Identify which cell holds the provided text, then report its [x, y] central coordinate. 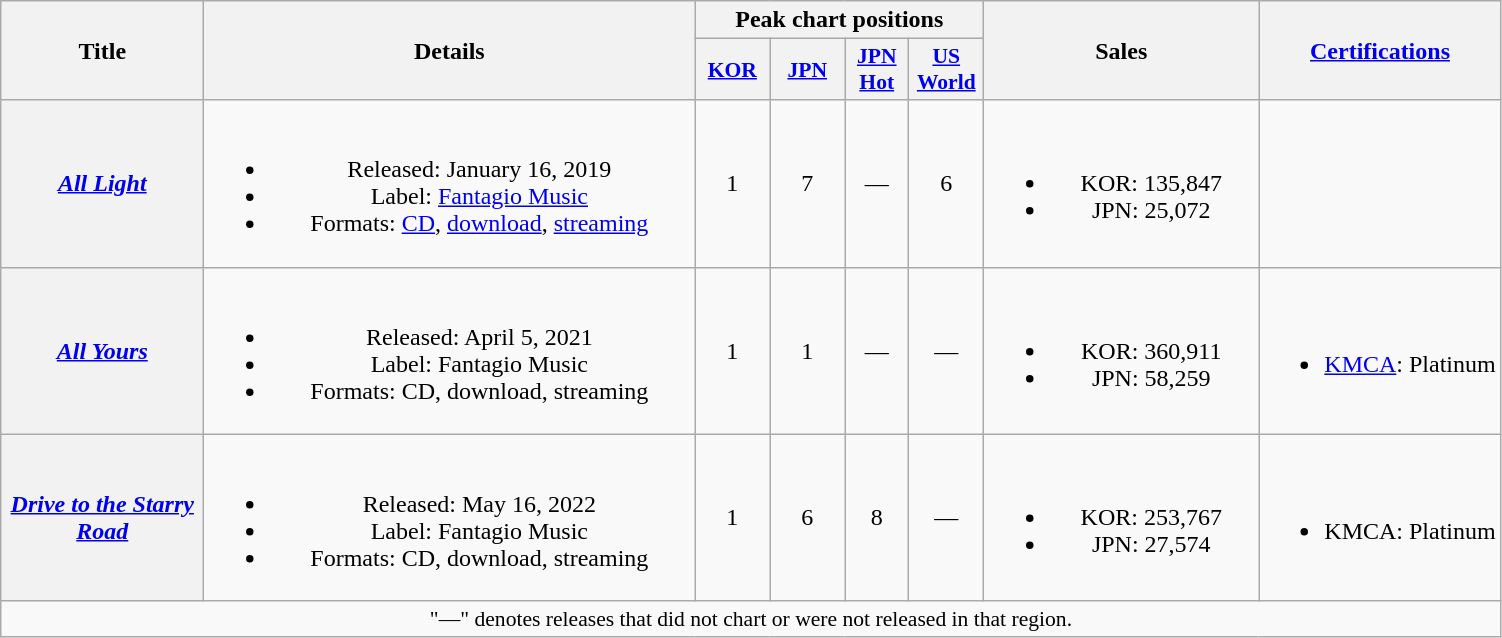
Released: April 5, 2021Label: Fantagio MusicFormats: CD, download, streaming [450, 350]
Released: January 16, 2019Label: Fantagio MusicFormats: CD, download, streaming [450, 184]
KOR: 135,847JPN: 25,072 [1122, 184]
"—" denotes releases that did not chart or were not released in that region. [751, 619]
7 [808, 184]
KOR [732, 70]
KOR: 253,767JPN: 27,574 [1122, 518]
Released: May 16, 2022Label: Fantagio MusicFormats: CD, download, streaming [450, 518]
JPN [808, 70]
USWorld [946, 70]
Title [102, 50]
JPNHot [877, 70]
All Light [102, 184]
Drive to the Starry Road [102, 518]
All Yours [102, 350]
Details [450, 50]
Peak chart positions [840, 20]
8 [877, 518]
KOR: 360,911JPN: 58,259 [1122, 350]
Sales [1122, 50]
Certifications [1380, 50]
